Identify which cell holds the provided text, then report its (X, Y) central coordinate. 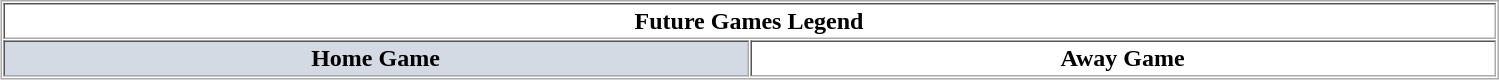
Home Game (376, 58)
Future Games Legend (749, 21)
Away Game (1123, 58)
